Pinpoint the cell where the given text exists, returning its [x, y] midpoint coordinate. 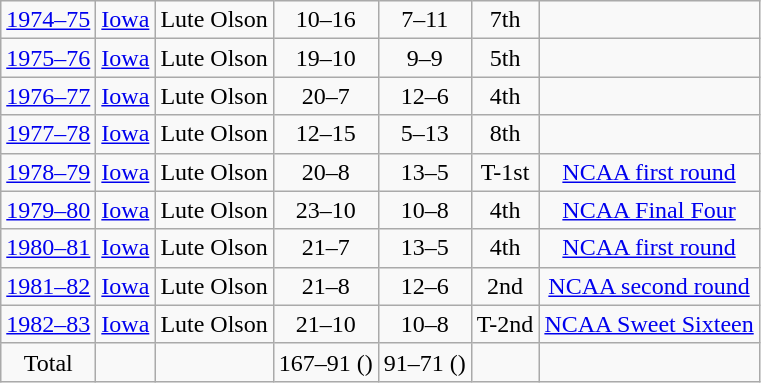
19–10 [326, 58]
1980–81 [48, 248]
1978–79 [48, 172]
1974–75 [48, 20]
7th [505, 20]
5th [505, 58]
T-1st [505, 172]
167–91 () [326, 362]
20–7 [326, 96]
NCAA second round [649, 286]
8th [505, 134]
21–8 [326, 286]
Total [48, 362]
23–10 [326, 210]
1976–77 [48, 96]
21–10 [326, 324]
10–16 [326, 20]
NCAA Final Four [649, 210]
1975–76 [48, 58]
1981–82 [48, 286]
1982–83 [48, 324]
1977–78 [48, 134]
T-2nd [505, 324]
1979–80 [48, 210]
NCAA Sweet Sixteen [649, 324]
21–7 [326, 248]
20–8 [326, 172]
12–15 [326, 134]
91–71 () [424, 362]
2nd [505, 286]
7–11 [424, 20]
9–9 [424, 58]
5–13 [424, 134]
